Locate the cell with the specified text and output its (x, y) center coordinate. 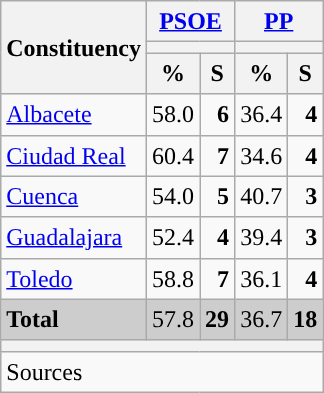
Albacete (74, 114)
52.4 (172, 238)
34.6 (262, 156)
PSOE (190, 22)
58.8 (172, 278)
39.4 (262, 238)
58.0 (172, 114)
18 (306, 320)
PP (279, 22)
40.7 (262, 196)
Cuenca (74, 196)
5 (218, 196)
Sources (162, 372)
57.8 (172, 320)
Constituency (74, 48)
36.1 (262, 278)
60.4 (172, 156)
6 (218, 114)
Total (74, 320)
36.4 (262, 114)
Toledo (74, 278)
54.0 (172, 196)
36.7 (262, 320)
Guadalajara (74, 238)
Ciudad Real (74, 156)
29 (218, 320)
